Return [x, y] of the center of cell containing provided text 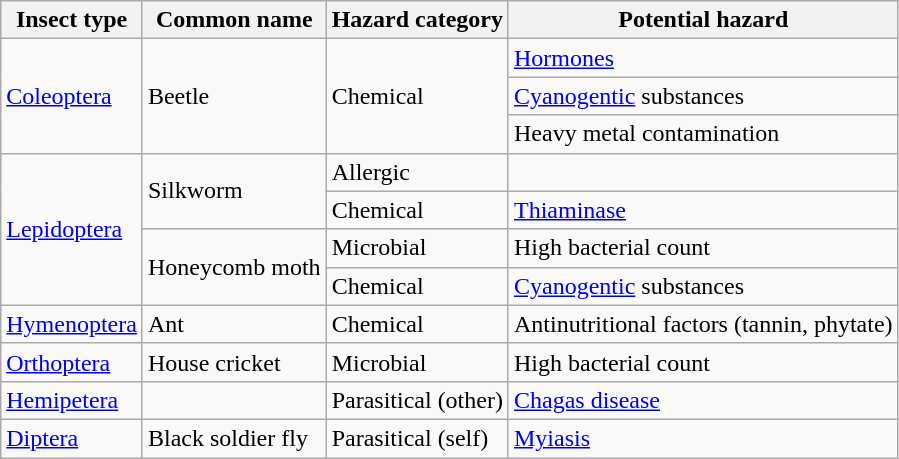
Orthoptera [72, 362]
Hormones [703, 58]
Ant [234, 324]
Chagas disease [703, 400]
Potential hazard [703, 20]
Antinutritional factors (tannin, phytate) [703, 324]
Diptera [72, 438]
Beetle [234, 96]
Insect type [72, 20]
House cricket [234, 362]
Common name [234, 20]
Silkworm [234, 191]
Black soldier fly [234, 438]
Parasitical (self) [417, 438]
Myiasis [703, 438]
Allergic [417, 172]
Coleoptera [72, 96]
Heavy metal contamination [703, 134]
Hymenoptera [72, 324]
Hazard category [417, 20]
Thiaminase [703, 210]
Lepidoptera [72, 229]
Parasitical (other) [417, 400]
Hemipetera [72, 400]
Honeycomb moth [234, 267]
